For the text-containing cell, return its midpoint in (x, y) coordinate format. 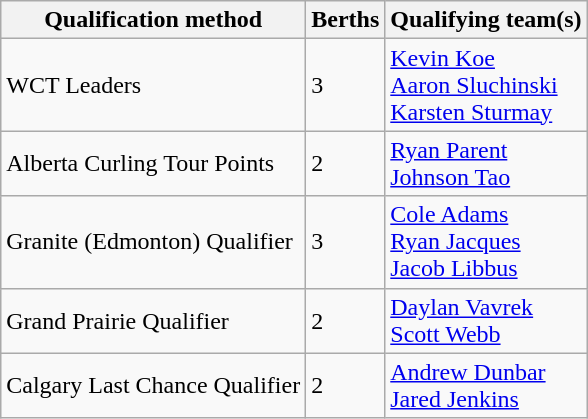
Alberta Curling Tour Points (154, 164)
Andrew Dunbar Jared Jenkins (486, 386)
Daylan Vavrek Scott Webb (486, 320)
Qualifying team(s) (486, 20)
Ryan Parent Johnson Tao (486, 164)
Granite (Edmonton) Qualifier (154, 242)
Qualification method (154, 20)
WCT Leaders (154, 85)
Calgary Last Chance Qualifier (154, 386)
Kevin Koe Aaron Sluchinski Karsten Sturmay (486, 85)
Grand Prairie Qualifier (154, 320)
Cole Adams Ryan Jacques Jacob Libbus (486, 242)
Berths (346, 20)
